Provide the [X, Y] coordinate of the cell's center where the given text is located.  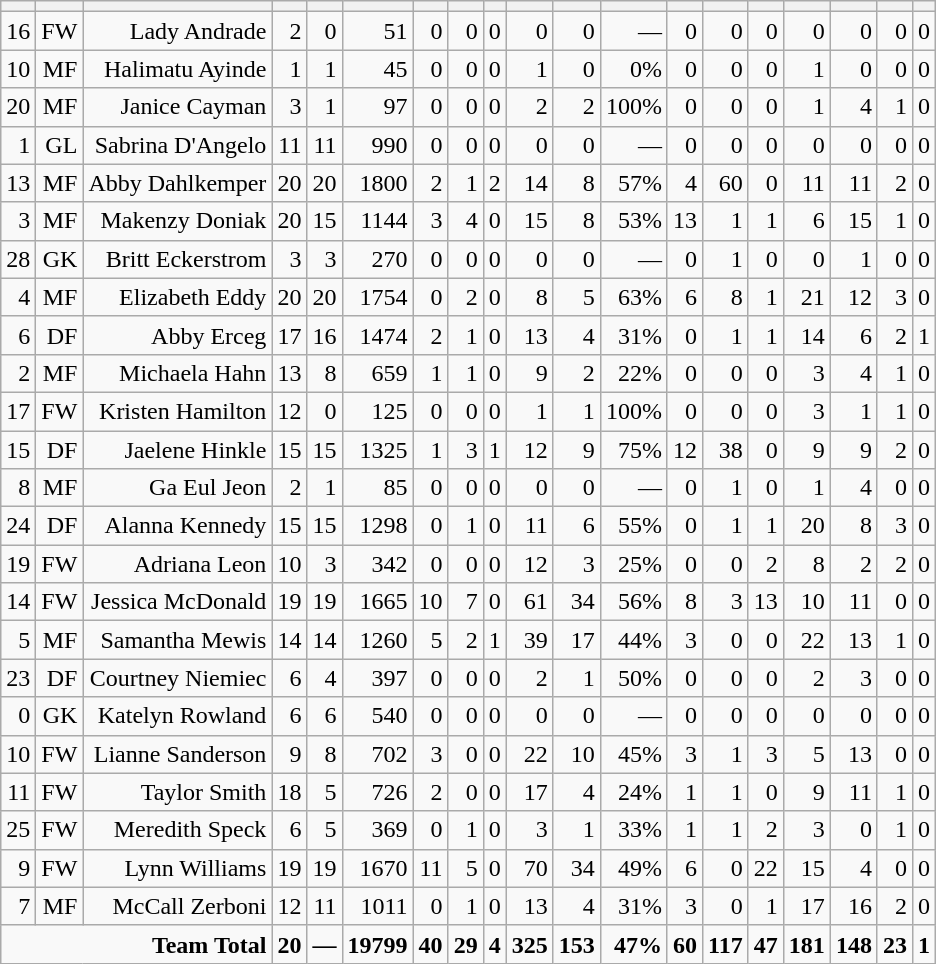
Katelyn Rowland [178, 716]
1298 [378, 526]
Ga Eul Jeon [178, 488]
540 [378, 716]
Halimatu Ayinde [178, 69]
Taylor Smith [178, 792]
726 [378, 792]
990 [378, 145]
56% [634, 602]
Lianne Sanderson [178, 754]
25 [18, 830]
39 [530, 640]
45% [634, 754]
47 [766, 944]
55% [634, 526]
61 [530, 602]
Sabrina D'Angelo [178, 145]
24 [18, 526]
1144 [378, 221]
Britt Eckerstrom [178, 259]
28 [18, 259]
397 [378, 678]
Courtney Niemiec [178, 678]
Alanna Kennedy [178, 526]
1754 [378, 297]
McCall Zerboni [178, 906]
153 [576, 944]
125 [378, 411]
19799 [378, 944]
181 [806, 944]
49% [634, 868]
Adriana Leon [178, 564]
18 [290, 792]
Lady Andrade [178, 31]
1011 [378, 906]
1260 [378, 640]
22% [634, 373]
270 [378, 259]
Team Total [136, 944]
40 [430, 944]
342 [378, 564]
38 [726, 449]
24% [634, 792]
1325 [378, 449]
29 [466, 944]
0% [634, 69]
25% [634, 564]
325 [530, 944]
1474 [378, 335]
63% [634, 297]
117 [726, 944]
1670 [378, 868]
GL [60, 145]
1800 [378, 183]
75% [634, 449]
57% [634, 183]
97 [378, 107]
Abby Erceg [178, 335]
Kristen Hamilton [178, 411]
Lynn Williams [178, 868]
50% [634, 678]
Janice Cayman [178, 107]
53% [634, 221]
369 [378, 830]
45 [378, 69]
702 [378, 754]
33% [634, 830]
Elizabeth Eddy [178, 297]
Samantha Mewis [178, 640]
1665 [378, 602]
Makenzy Doniak [178, 221]
51 [378, 31]
Jessica McDonald [178, 602]
659 [378, 373]
Michaela Hahn [178, 373]
21 [806, 297]
47% [634, 944]
85 [378, 488]
Abby Dahlkemper [178, 183]
44% [634, 640]
70 [530, 868]
148 [854, 944]
Meredith Speck [178, 830]
Jaelene Hinkle [178, 449]
